Pinpoint the cell where the given text exists, returning its [x, y] midpoint coordinate. 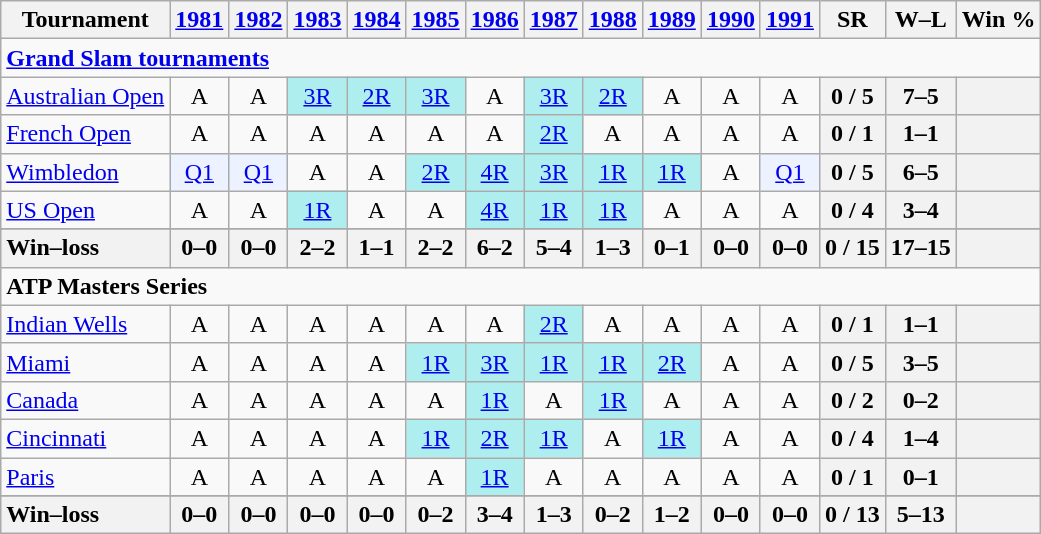
0 / 13 [852, 515]
Australian Open [86, 96]
5–13 [920, 515]
6–5 [920, 172]
Canada [86, 400]
6–2 [494, 248]
7–5 [920, 96]
US Open [86, 210]
0 / 2 [852, 400]
1981 [200, 20]
Grand Slam tournaments [521, 58]
Cincinnati [86, 438]
1988 [612, 20]
Indian Wells [86, 324]
1985 [436, 20]
1982 [258, 20]
W–L [920, 20]
17–15 [920, 248]
1–4 [920, 438]
1990 [730, 20]
1989 [672, 20]
SR [852, 20]
1984 [376, 20]
ATP Masters Series [521, 286]
1983 [318, 20]
0 / 15 [852, 248]
3–5 [920, 362]
1–2 [672, 515]
Win % [998, 20]
Paris [86, 477]
5–4 [554, 248]
1987 [554, 20]
Wimbledon [86, 172]
1986 [494, 20]
1991 [790, 20]
French Open [86, 134]
Tournament [86, 20]
Miami [86, 362]
